Return (x, y) of the center of cell containing provided text 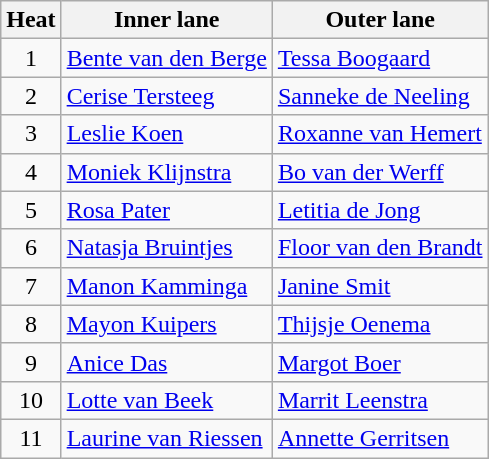
6 (31, 248)
Bo van der Werff (380, 172)
7 (31, 286)
Rosa Pater (166, 210)
Thijsje Oenema (380, 324)
Marrit Leenstra (380, 400)
11 (31, 438)
1 (31, 58)
Letitia de Jong (380, 210)
8 (31, 324)
Margot Boer (380, 362)
Annette Gerritsen (380, 438)
Floor van den Brandt (380, 248)
Anice Das (166, 362)
Natasja Bruintjes (166, 248)
Manon Kamminga (166, 286)
Outer lane (380, 20)
Sanneke de Neeling (380, 96)
3 (31, 134)
9 (31, 362)
Mayon Kuipers (166, 324)
5 (31, 210)
4 (31, 172)
Lotte van Beek (166, 400)
10 (31, 400)
Bente van den Berge (166, 58)
Roxanne van Hemert (380, 134)
2 (31, 96)
Moniek Klijnstra (166, 172)
Cerise Tersteeg (166, 96)
Janine Smit (380, 286)
Inner lane (166, 20)
Laurine van Riessen (166, 438)
Tessa Boogaard (380, 58)
Heat (31, 20)
Leslie Koen (166, 134)
